Scan for the cell matching the given text and deliver its [x, y] coordinate at center. 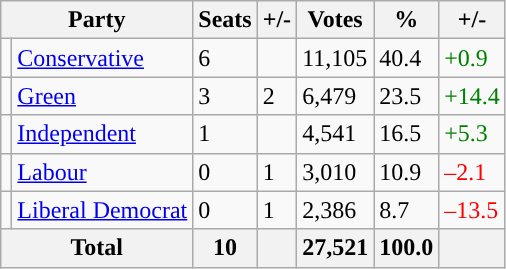
40.4 [406, 58]
+0.9 [472, 58]
Green [102, 96]
27,521 [336, 248]
6,479 [336, 96]
+14.4 [472, 96]
Conservative [102, 58]
6 [225, 58]
4,541 [336, 134]
10 [225, 248]
100.0 [406, 248]
–2.1 [472, 172]
3,010 [336, 172]
+5.3 [472, 134]
Total [97, 248]
Votes [336, 20]
16.5 [406, 134]
Liberal Democrat [102, 210]
Independent [102, 134]
10.9 [406, 172]
3 [225, 96]
% [406, 20]
23.5 [406, 96]
11,105 [336, 58]
2,386 [336, 210]
2 [276, 96]
–13.5 [472, 210]
Labour [102, 172]
Party [97, 20]
Seats [225, 20]
8.7 [406, 210]
